Return (X, Y) of the center of cell containing provided text 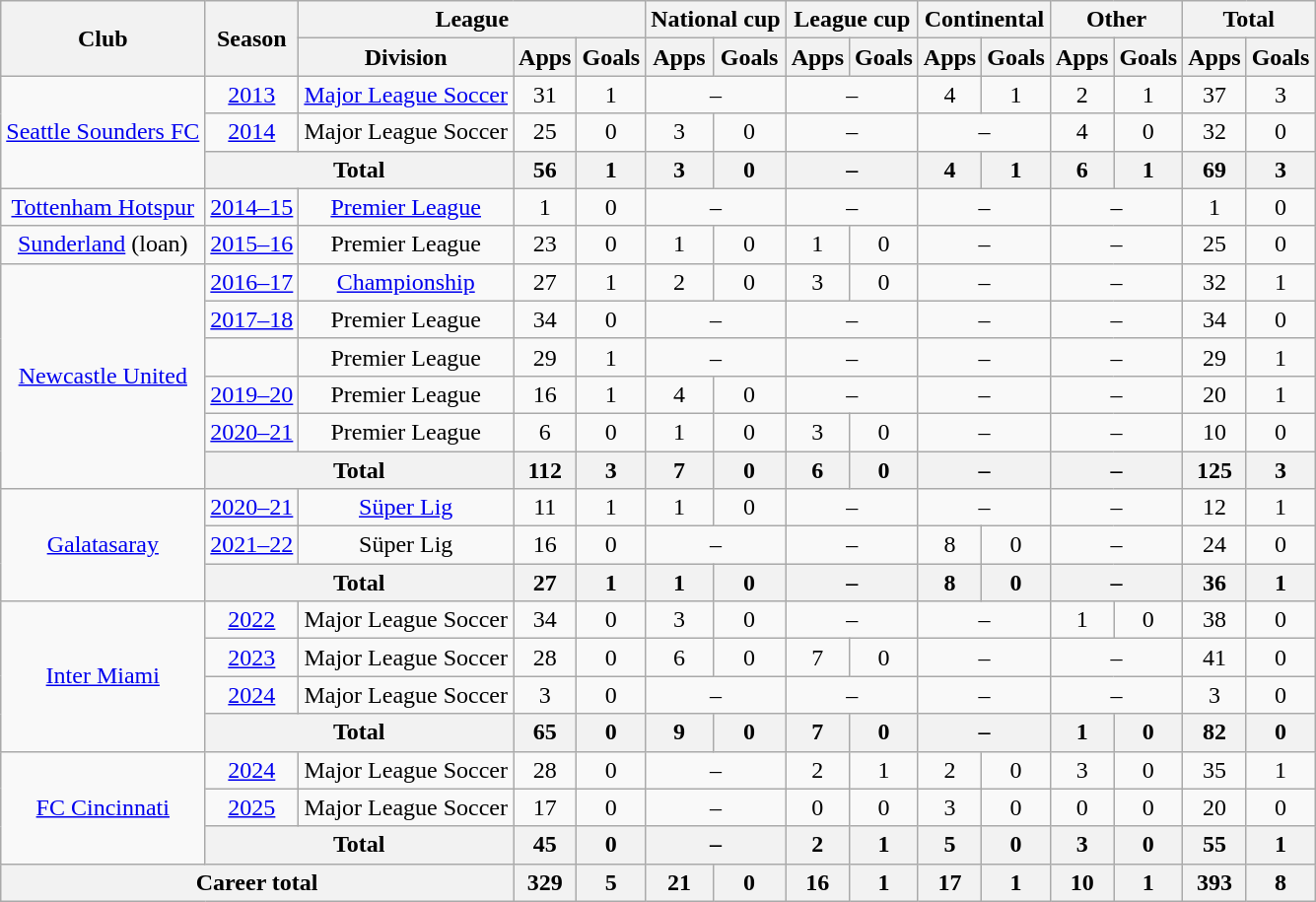
Inter Miami (103, 676)
Division (406, 57)
2013 (252, 95)
21 (679, 882)
2015–16 (252, 244)
41 (1214, 658)
League (472, 20)
Tottenham Hotspur (103, 207)
2016–17 (252, 282)
65 (545, 732)
55 (1214, 845)
329 (545, 882)
31 (545, 95)
23 (545, 244)
45 (545, 845)
2023 (252, 658)
Championship (406, 282)
9 (679, 732)
Season (252, 38)
37 (1214, 95)
393 (1214, 882)
Club (103, 38)
69 (1214, 170)
Newcastle United (103, 376)
Career total (257, 882)
Galatasaray (103, 545)
82 (1214, 732)
Sunderland (loan) (103, 244)
24 (1214, 545)
2021–22 (252, 545)
38 (1214, 620)
Other (1116, 20)
56 (545, 170)
112 (545, 470)
2014 (252, 132)
2014–15 (252, 207)
36 (1214, 583)
12 (1214, 508)
FC Cincinnati (103, 807)
2022 (252, 620)
League cup (852, 20)
Seattle Sounders FC (103, 132)
Continental (984, 20)
2017–18 (252, 319)
2019–20 (252, 394)
National cup (716, 20)
2025 (252, 807)
35 (1214, 770)
125 (1214, 470)
11 (545, 508)
